Pinpoint the cell where the given text exists, returning its [X, Y] midpoint coordinate. 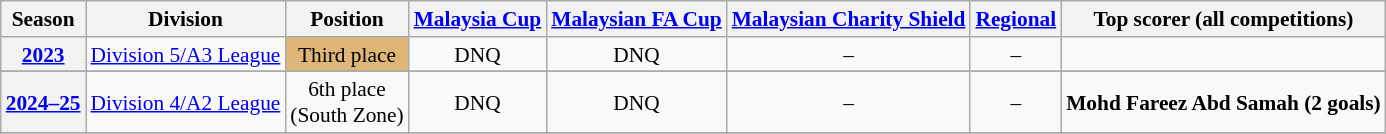
6th place (South Zone) [346, 102]
Division [186, 19]
2024–25 [44, 102]
Malaysian Charity Shield [849, 19]
Malaysia Cup [478, 19]
Mohd Fareez Abd Samah (2 goals) [1224, 102]
Malaysian FA Cup [636, 19]
Division 5/A3 League [186, 55]
Division 4/A2 League [186, 102]
Top scorer (all competitions) [1224, 19]
Regional [1016, 19]
Third place [346, 55]
Season [44, 19]
2023 [44, 55]
Position [346, 19]
